Find where the given text appears and provide that cell's center as [X, Y] coordinate. 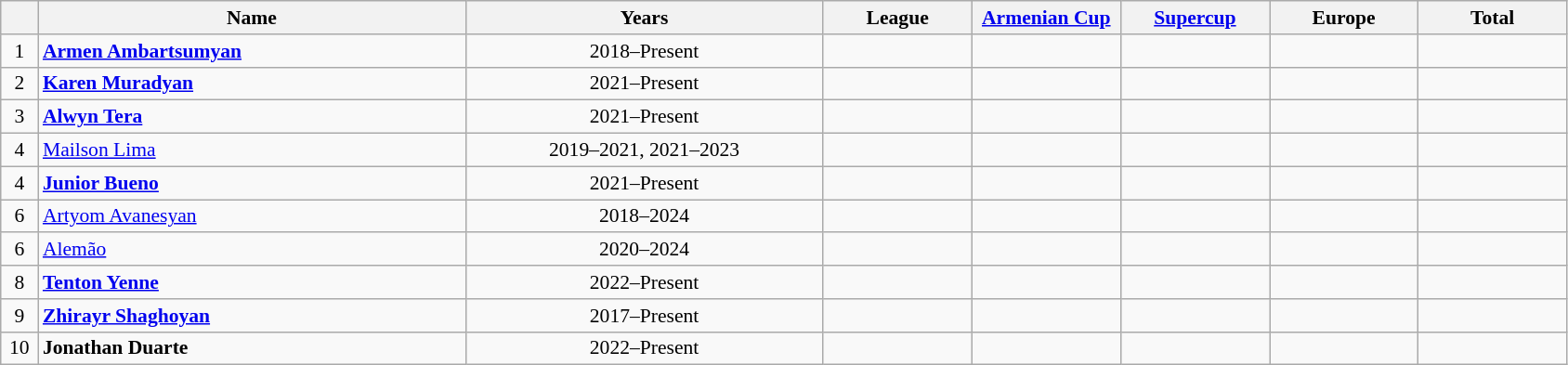
Artyom Avanesyan [252, 216]
Europe [1343, 18]
Armenian Cup [1046, 18]
2 [20, 84]
Alwyn Tera [252, 117]
8 [20, 282]
Armen Ambartsumyan [252, 51]
Supercup [1195, 18]
3 [20, 117]
2019–2021, 2021–2023 [645, 150]
Total [1493, 18]
Junior Bueno [252, 183]
Years [645, 18]
2017–Present [645, 316]
Zhirayr Shaghoyan [252, 316]
2020–2024 [645, 250]
Name [252, 18]
1 [20, 51]
10 [20, 348]
Jonathan Duarte [252, 348]
9 [20, 316]
Karen Muradyan [252, 84]
Alemão [252, 250]
2018–2024 [645, 216]
2018–Present [645, 51]
League [897, 18]
Tenton Yenne [252, 282]
Mailson Lima [252, 150]
